From the cell containing the given text, extract its center point as (X, Y) coordinate. 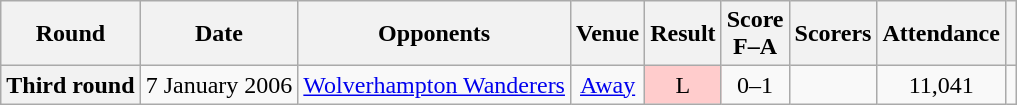
Third round (70, 85)
Wolverhampton Wanderers (434, 85)
Scorers (833, 34)
Attendance (941, 34)
11,041 (941, 85)
Result (683, 34)
Away (607, 85)
Opponents (434, 34)
0–1 (755, 85)
L (683, 85)
ScoreF–A (755, 34)
Date (219, 34)
Venue (607, 34)
Round (70, 34)
7 January 2006 (219, 85)
